Determine the [X, Y] coordinate at the center of the cell enclosing the given text.  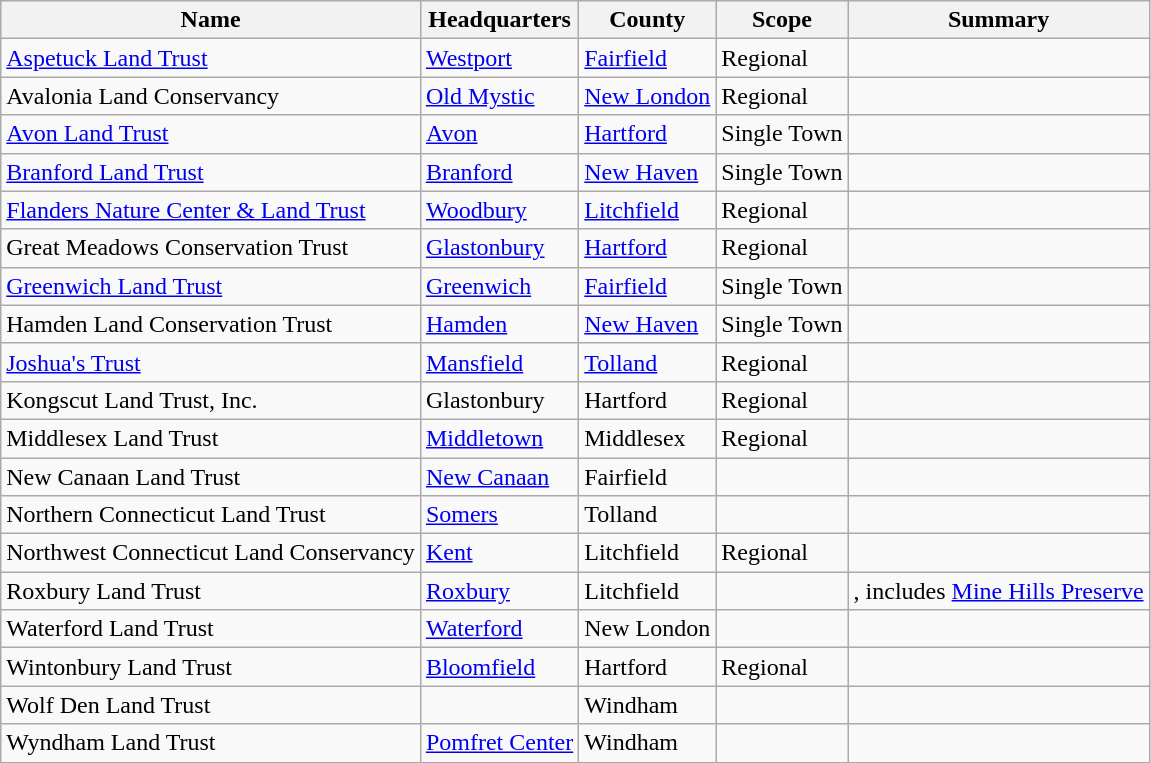
Kent [499, 553]
Wolf Den Land Trust [211, 705]
New Canaan Land Trust [211, 477]
Aspetuck Land Trust [211, 58]
, includes Mine Hills Preserve [998, 591]
Westport [499, 58]
County [648, 20]
Avon [499, 134]
Great Meadows Conservation Trust [211, 248]
Northwest Connecticut Land Conservancy [211, 553]
Greenwich Land Trust [211, 286]
Middlesex [648, 438]
Somers [499, 515]
Northern Connecticut Land Trust [211, 515]
New Canaan [499, 477]
Summary [998, 20]
Wintonbury Land Trust [211, 667]
Scope [782, 20]
Woodbury [499, 210]
Kongscut Land Trust, Inc. [211, 400]
Middletown [499, 438]
Branford [499, 172]
Waterford Land Trust [211, 629]
Name [211, 20]
Wyndham Land Trust [211, 743]
Roxbury Land Trust [211, 591]
Flanders Nature Center & Land Trust [211, 210]
Waterford [499, 629]
Hamden Land Conservation Trust [211, 324]
Greenwich [499, 286]
Roxbury [499, 591]
Mansfield [499, 362]
Avon Land Trust [211, 134]
Branford Land Trust [211, 172]
Middlesex Land Trust [211, 438]
Headquarters [499, 20]
Pomfret Center [499, 743]
Bloomfield [499, 667]
Old Mystic [499, 96]
Avalonia Land Conservancy [211, 96]
Joshua's Trust [211, 362]
Hamden [499, 324]
